Capture the cell that displays the provided text and extract its [X, Y] central coordinate. 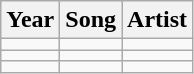
Year [30, 20]
Song [91, 20]
Artist [158, 20]
